Provide the [X, Y] coordinate of the cell's center where the given text is located.  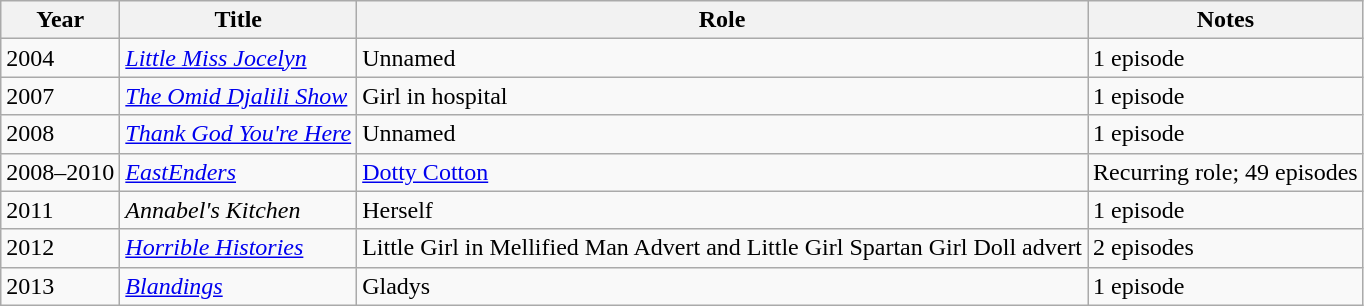
2011 [60, 210]
2007 [60, 96]
Horrible Histories [238, 248]
2013 [60, 286]
Blandings [238, 286]
Little Miss Jocelyn [238, 58]
2008 [60, 134]
Thank God You're Here [238, 134]
Little Girl in Mellified Man Advert and Little Girl Spartan Girl Doll advert [722, 248]
2008–2010 [60, 172]
Notes [1226, 20]
2004 [60, 58]
Year [60, 20]
Herself [722, 210]
2 episodes [1226, 248]
Title [238, 20]
The Omid Djalili Show [238, 96]
Dotty Cotton [722, 172]
2012 [60, 248]
Annabel's Kitchen [238, 210]
Role [722, 20]
Girl in hospital [722, 96]
Recurring role; 49 episodes [1226, 172]
EastEnders [238, 172]
Gladys [722, 286]
